Detect which cell encompasses the target text, then output its [X, Y] center coordinate. 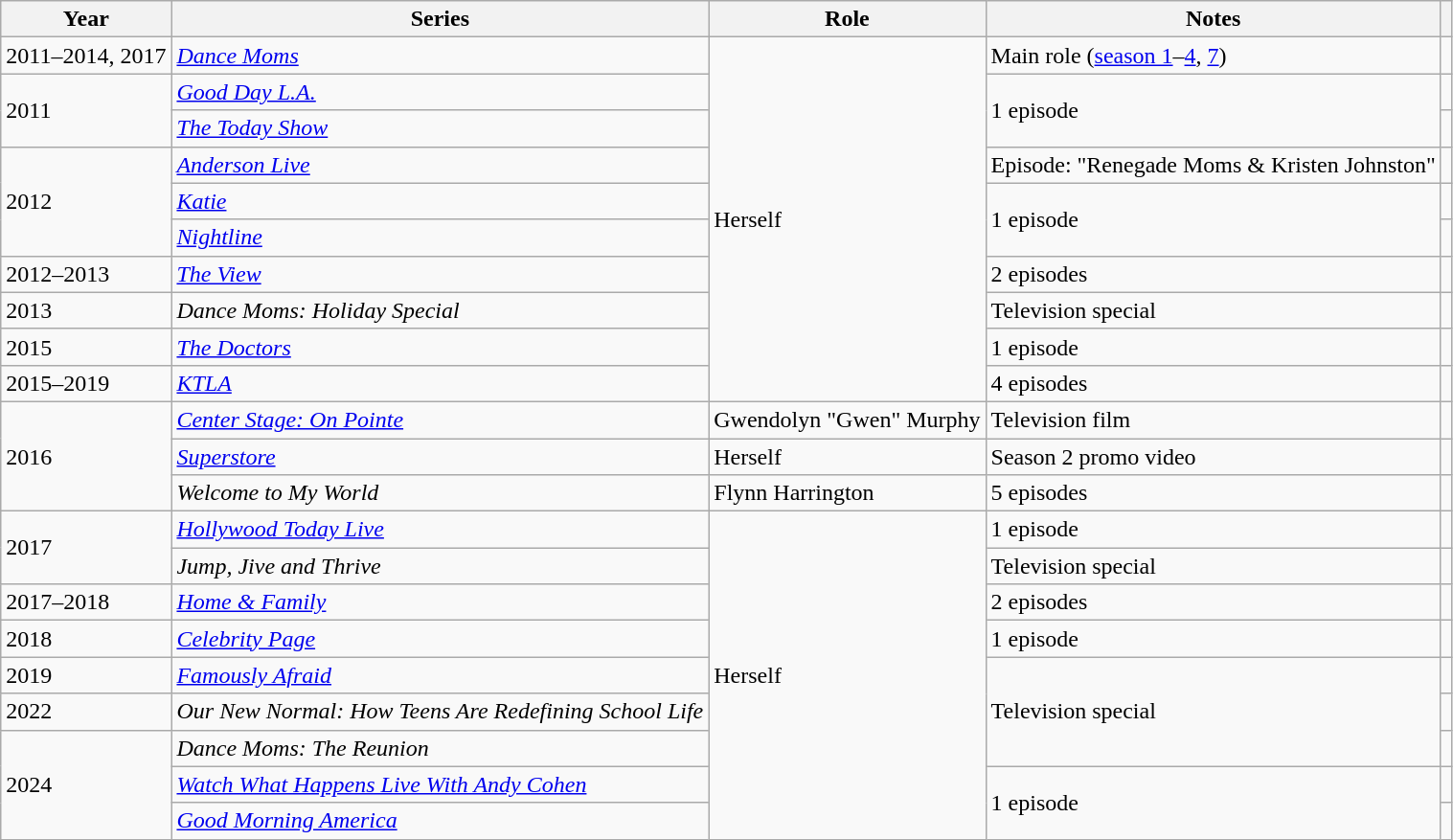
The Today Show [441, 128]
Good Morning America [441, 821]
Notes [1213, 19]
Year [86, 19]
KTLA [441, 383]
2013 [86, 310]
Role [847, 19]
2017–2018 [86, 602]
2017 [86, 548]
Hollywood Today Live [441, 530]
2012 [86, 201]
Katie [441, 201]
Television film [1213, 420]
Nightline [441, 238]
2016 [86, 456]
Watch What Happens Live With Andy Cohen [441, 784]
2019 [86, 675]
The Doctors [441, 347]
Main role (season 1–4, 7) [1213, 56]
Jump, Jive and Thrive [441, 566]
2015–2019 [86, 383]
Flynn Harrington [847, 493]
5 episodes [1213, 493]
Superstore [441, 457]
Good Day L.A. [441, 92]
Anderson Live [441, 165]
2022 [86, 712]
Center Stage: On Pointe [441, 420]
4 episodes [1213, 383]
Home & Family [441, 602]
Season 2 promo video [1213, 457]
2024 [86, 784]
Gwendolyn "Gwen" Murphy [847, 420]
2015 [86, 347]
Celebrity Page [441, 639]
2011 [86, 110]
2012–2013 [86, 274]
Welcome to My World [441, 493]
Series [441, 19]
Our New Normal: How Teens Are Redefining School Life [441, 712]
The View [441, 274]
Episode: "Renegade Moms & Kristen Johnston" [1213, 165]
2018 [86, 639]
Famously Afraid [441, 675]
Dance Moms: Holiday Special [441, 310]
2011–2014, 2017 [86, 56]
Dance Moms [441, 56]
Dance Moms: The Reunion [441, 748]
